From the cell containing the given text, extract its center point as (X, Y) coordinate. 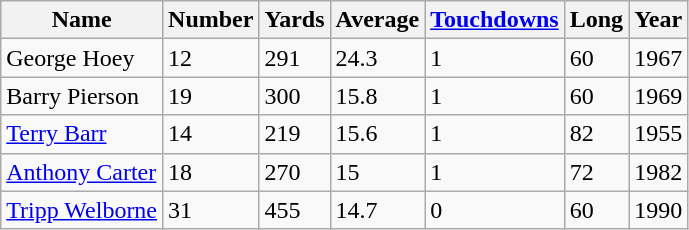
31 (211, 210)
14.7 (378, 210)
1969 (658, 96)
219 (294, 134)
Average (378, 20)
14 (211, 134)
19 (211, 96)
82 (596, 134)
Name (82, 20)
Long (596, 20)
15.6 (378, 134)
Touchdowns (495, 20)
18 (211, 172)
455 (294, 210)
Terry Barr (82, 134)
270 (294, 172)
0 (495, 210)
15.8 (378, 96)
Anthony Carter (82, 172)
72 (596, 172)
Tripp Welborne (82, 210)
Year (658, 20)
Barry Pierson (82, 96)
1990 (658, 210)
15 (378, 172)
291 (294, 58)
1967 (658, 58)
300 (294, 96)
1982 (658, 172)
24.3 (378, 58)
12 (211, 58)
George Hoey (82, 58)
Number (211, 20)
1955 (658, 134)
Yards (294, 20)
